Detect which cell encompasses the target text, then output its [x, y] center coordinate. 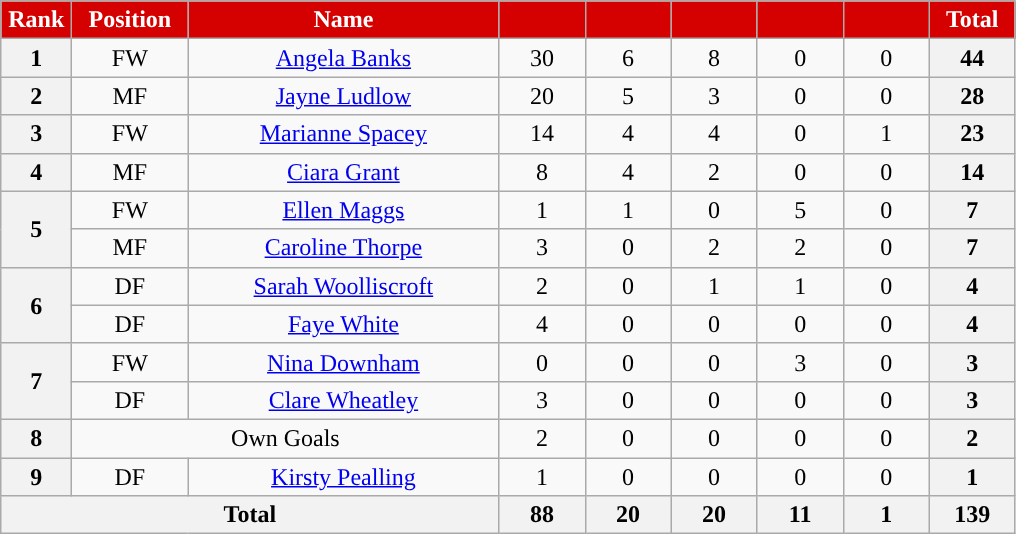
Faye White [344, 324]
44 [972, 58]
Jayne Ludlow [344, 96]
9 [36, 477]
Own Goals [286, 438]
Nina Downham [344, 362]
Caroline Thorpe [344, 248]
30 [542, 58]
Angela Banks [344, 58]
Kirsty Pealling [344, 477]
28 [972, 96]
88 [542, 515]
Marianne Spacey [344, 134]
Position [130, 20]
Sarah Woolliscroft [344, 286]
Rank [36, 20]
Name [344, 20]
139 [972, 515]
Clare Wheatley [344, 400]
23 [972, 134]
Ciara Grant [344, 172]
11 [800, 515]
Ellen Maggs [344, 210]
